For the text-containing cell, return its midpoint in [x, y] coordinate format. 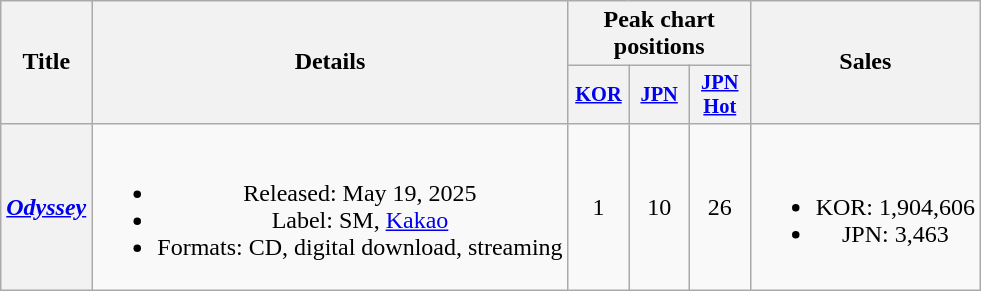
1 [598, 206]
KOR: 1,904,606JPN: 3,463 [865, 206]
KOR [598, 95]
Sales [865, 62]
Details [330, 62]
Title [46, 62]
26 [720, 206]
JPN [660, 95]
JPNHot [720, 95]
Released: May 19, 2025Label: SM, KakaoFormats: CD, digital download, streaming [330, 206]
Odyssey [46, 206]
Peak chart positions [659, 34]
10 [660, 206]
